Capture the cell that displays the provided text and extract its [x, y] central coordinate. 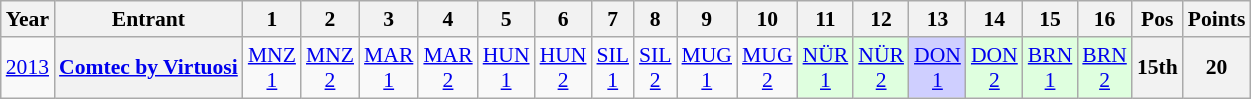
5 [506, 19]
HUN1 [506, 68]
MUG1 [708, 68]
9 [708, 19]
SIL2 [656, 68]
Comtec by Virtuosi [148, 68]
Entrant [148, 19]
Year [28, 19]
NÜR1 [826, 68]
HUN2 [564, 68]
MNZ1 [272, 68]
2 [330, 19]
15 [1050, 19]
4 [448, 19]
16 [1104, 19]
13 [938, 19]
14 [994, 19]
6 [564, 19]
1 [272, 19]
3 [388, 19]
11 [826, 19]
2013 [28, 68]
SIL1 [612, 68]
MNZ2 [330, 68]
12 [881, 19]
BRN1 [1050, 68]
Pos [1158, 19]
MAR1 [388, 68]
10 [768, 19]
DON1 [938, 68]
BRN2 [1104, 68]
NÜR2 [881, 68]
DON2 [994, 68]
7 [612, 19]
Points [1217, 19]
8 [656, 19]
15th [1158, 68]
MUG2 [768, 68]
20 [1217, 68]
MAR2 [448, 68]
